Find where the given text appears and provide that cell's center as [X, Y] coordinate. 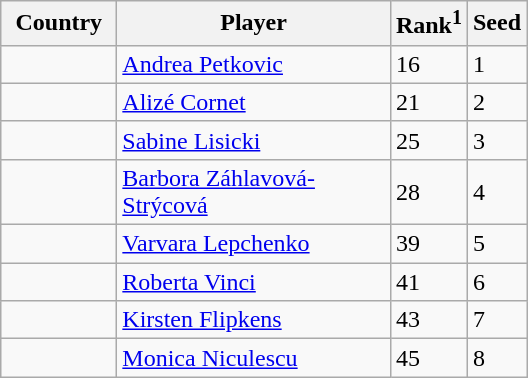
Kirsten Flipkens [254, 320]
Player [254, 24]
7 [496, 320]
8 [496, 358]
3 [496, 140]
Country [59, 24]
16 [428, 64]
21 [428, 102]
1 [496, 64]
43 [428, 320]
5 [496, 244]
45 [428, 358]
2 [496, 102]
39 [428, 244]
Varvara Lepchenko [254, 244]
Roberta Vinci [254, 282]
Barbora Záhlavová-Strýcová [254, 192]
Sabine Lisicki [254, 140]
25 [428, 140]
Andrea Petkovic [254, 64]
Rank1 [428, 24]
Monica Niculescu [254, 358]
Seed [496, 24]
6 [496, 282]
41 [428, 282]
28 [428, 192]
4 [496, 192]
Alizé Cornet [254, 102]
